Locate the cell with the specified text and output its (x, y) center coordinate. 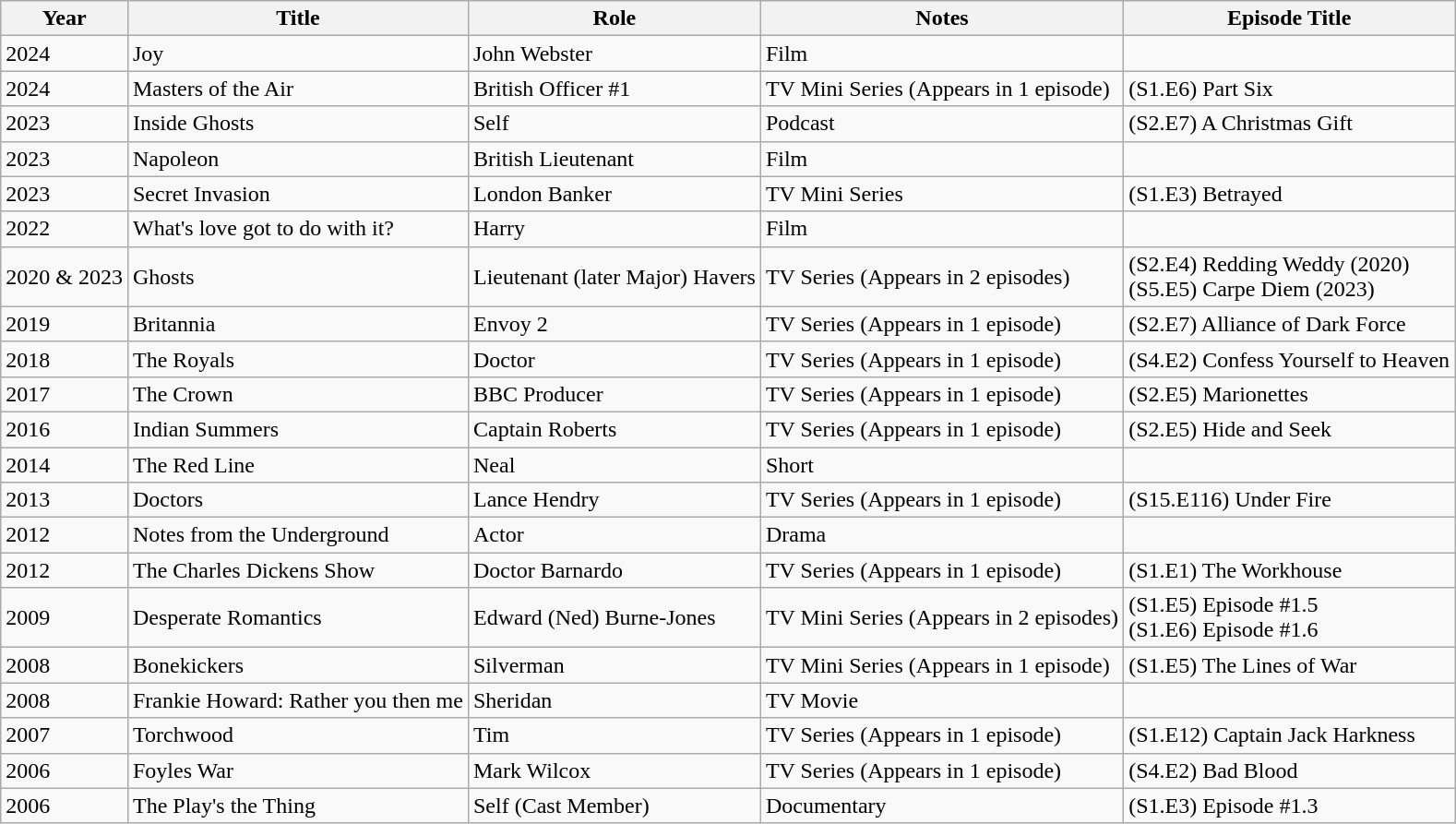
Documentary (941, 806)
(S1.E12) Captain Jack Harkness (1290, 735)
Desperate Romantics (297, 618)
BBC Producer (615, 394)
Mark Wilcox (615, 770)
(S1.E5) Episode #1.5(S1.E6) Episode #1.6 (1290, 618)
TV Mini Series (Appears in 2 episodes) (941, 618)
The Charles Dickens Show (297, 570)
(S2.E7) A Christmas Gift (1290, 124)
Doctors (297, 500)
What's love got to do with it? (297, 229)
2016 (65, 429)
Silverman (615, 665)
(S15.E116) Under Fire (1290, 500)
Doctor (615, 359)
Tim (615, 735)
The Play's the Thing (297, 806)
(S2.E4) Redding Weddy (2020)(S5.E5) Carpe Diem (2023) (1290, 277)
Ghosts (297, 277)
(S2.E5) Marionettes (1290, 394)
British Officer #1 (615, 89)
Edward (Ned) Burne-Jones (615, 618)
Lieutenant (later Major) Havers (615, 277)
Drama (941, 535)
Self (615, 124)
Actor (615, 535)
(S2.E5) Hide and Seek (1290, 429)
Frankie Howard: Rather you then me (297, 700)
(S1.E3) Episode #1.3 (1290, 806)
(S2.E7) Alliance of Dark Force (1290, 324)
Title (297, 18)
TV Series (Appears in 2 episodes) (941, 277)
Napoleon (297, 159)
Torchwood (297, 735)
The Crown (297, 394)
Inside Ghosts (297, 124)
2014 (65, 464)
Doctor Barnardo (615, 570)
(S1.E5) The Lines of War (1290, 665)
Role (615, 18)
Britannia (297, 324)
London Banker (615, 194)
Joy (297, 54)
2018 (65, 359)
The Royals (297, 359)
Podcast (941, 124)
The Red Line (297, 464)
Secret Invasion (297, 194)
(S1.E1) The Workhouse (1290, 570)
2007 (65, 735)
Captain Roberts (615, 429)
Notes (941, 18)
2017 (65, 394)
Harry (615, 229)
Sheridan (615, 700)
2009 (65, 618)
TV Movie (941, 700)
Indian Summers (297, 429)
Lance Hendry (615, 500)
(S1.E6) Part Six (1290, 89)
Foyles War (297, 770)
Self (Cast Member) (615, 806)
Episode Title (1290, 18)
Envoy 2 (615, 324)
Year (65, 18)
(S4.E2) Bad Blood (1290, 770)
(S1.E3) Betrayed (1290, 194)
2022 (65, 229)
Masters of the Air (297, 89)
TV Mini Series (941, 194)
British Lieutenant (615, 159)
2020 & 2023 (65, 277)
John Webster (615, 54)
2019 (65, 324)
2013 (65, 500)
(S4.E2) Confess Yourself to Heaven (1290, 359)
Neal (615, 464)
Notes from the Underground (297, 535)
Short (941, 464)
Bonekickers (297, 665)
